Locate the cell with the specified text and output its (X, Y) center coordinate. 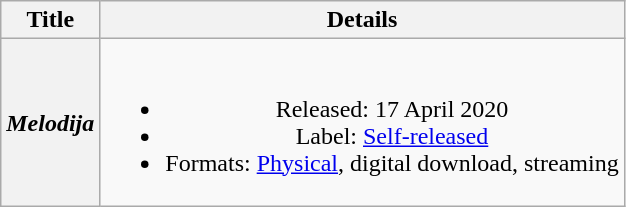
Details (362, 20)
Released: 17 April 2020Label: Self-releasedFormats: Physical, digital download, streaming (362, 122)
Title (50, 20)
Melodija (50, 122)
